Detect which cell encompasses the target text, then output its (x, y) center coordinate. 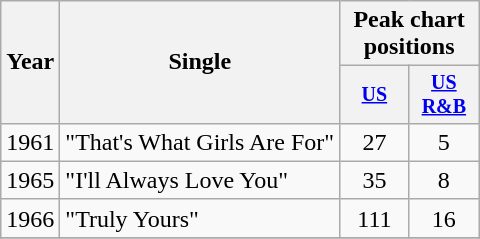
US (374, 94)
"Truly Yours" (200, 218)
16 (444, 218)
8 (444, 180)
USR&B (444, 94)
27 (374, 142)
"That's What Girls Are For" (200, 142)
"I'll Always Love You" (200, 180)
Year (30, 62)
1965 (30, 180)
1966 (30, 218)
35 (374, 180)
Single (200, 62)
Peak chart positions (410, 34)
1961 (30, 142)
5 (444, 142)
111 (374, 218)
